Search for the cell housing the specified text and yield its (x, y) center coordinate. 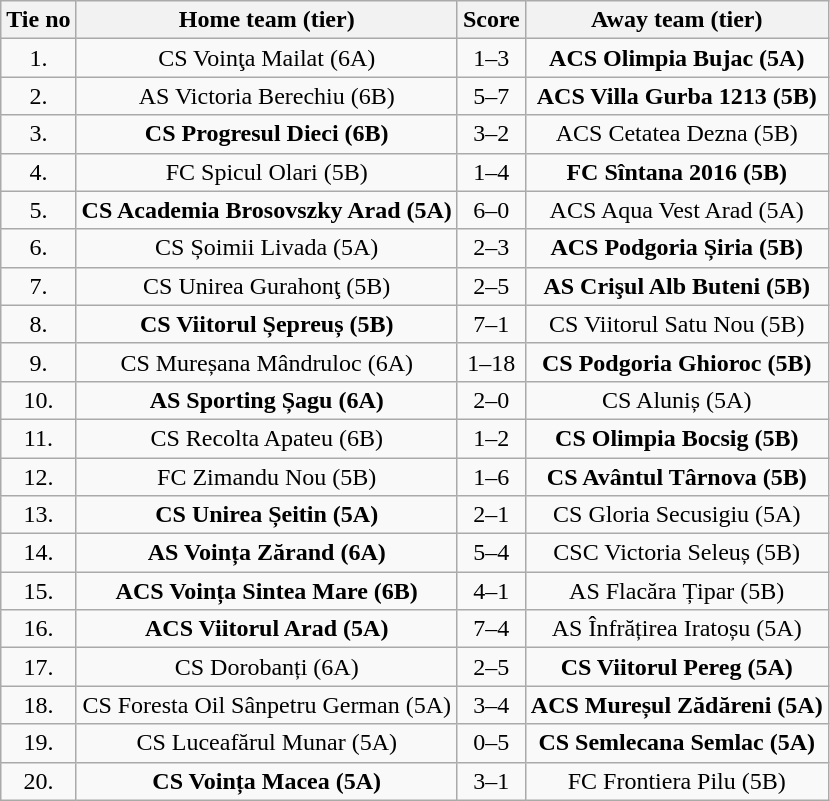
CS Luceafărul Munar (5A) (266, 743)
3–1 (491, 781)
3–2 (491, 134)
10. (38, 400)
Away team (tier) (676, 20)
CS Foresta Oil Sânpetru German (5A) (266, 705)
ACS Aqua Vest Arad (5A) (676, 210)
4. (38, 172)
CS Voinţa Mailat (6A) (266, 58)
CS Viitorul Șepreuș (5B) (266, 324)
CS Olimpia Bocsig (5B) (676, 438)
CS Gloria Secusigiu (5A) (676, 515)
3–4 (491, 705)
1–3 (491, 58)
7–1 (491, 324)
2. (38, 96)
5. (38, 210)
AS Înfrățirea Iratoșu (5A) (676, 629)
1–4 (491, 172)
CS Podgoria Ghioroc (5B) (676, 362)
CS Aluniș (5A) (676, 400)
15. (38, 591)
ACS Podgoria Șiria (5B) (676, 248)
6–0 (491, 210)
CS Șoimii Livada (5A) (266, 248)
CS Avântul Târnova (5B) (676, 477)
9. (38, 362)
3. (38, 134)
CS Dorobanți (6A) (266, 667)
13. (38, 515)
ACS Olimpia Bujac (5A) (676, 58)
FC Spicul Olari (5B) (266, 172)
CS Academia Brosovszky Arad (5A) (266, 210)
FC Sîntana 2016 (5B) (676, 172)
2–3 (491, 248)
CS Unirea Gurahonţ (5B) (266, 286)
Score (491, 20)
2–1 (491, 515)
20. (38, 781)
4–1 (491, 591)
5–7 (491, 96)
Tie no (38, 20)
14. (38, 553)
11. (38, 438)
CS Semlecana Semlac (5A) (676, 743)
ACS Villa Gurba 1213 (5B) (676, 96)
CS Recolta Apateu (6B) (266, 438)
ACS Mureșul Zădăreni (5A) (676, 705)
1. (38, 58)
18. (38, 705)
AS Flacăra Țipar (5B) (676, 591)
ACS Cetatea Dezna (5B) (676, 134)
1–2 (491, 438)
ACS Viitorul Arad (5A) (266, 629)
8. (38, 324)
Home team (tier) (266, 20)
AS Voința Zărand (6A) (266, 553)
7–4 (491, 629)
CS Mureșana Mândruloc (6A) (266, 362)
17. (38, 667)
0–5 (491, 743)
19. (38, 743)
FC Frontiera Pilu (5B) (676, 781)
1–18 (491, 362)
6. (38, 248)
ACS Voința Sintea Mare (6B) (266, 591)
5–4 (491, 553)
CS Viitorul Pereg (5A) (676, 667)
CS Unirea Șeitin (5A) (266, 515)
CS Viitorul Satu Nou (5B) (676, 324)
AS Victoria Berechiu (6B) (266, 96)
16. (38, 629)
1–6 (491, 477)
FC Zimandu Nou (5B) (266, 477)
CS Progresul Dieci (6B) (266, 134)
7. (38, 286)
CS Voința Macea (5A) (266, 781)
AS Sporting Șagu (6A) (266, 400)
12. (38, 477)
2–0 (491, 400)
AS Crişul Alb Buteni (5B) (676, 286)
CSC Victoria Seleuș (5B) (676, 553)
